Return the [X, Y] coordinate for the center point of the cell that contains the specified text.  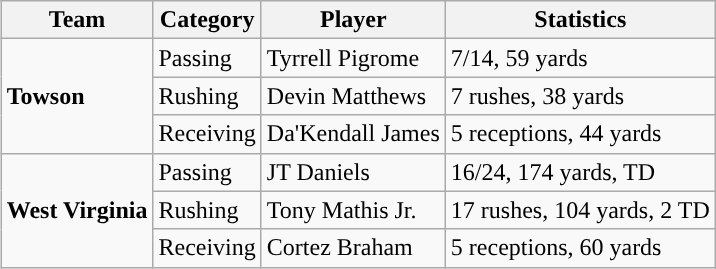
16/24, 174 yards, TD [580, 172]
7 rushes, 38 yards [580, 96]
Da'Kendall James [353, 134]
7/14, 59 yards [580, 58]
5 receptions, 44 yards [580, 134]
Team [77, 20]
Towson [77, 96]
Tony Mathis Jr. [353, 210]
JT Daniels [353, 172]
Cortez Braham [353, 248]
5 receptions, 60 yards [580, 248]
Tyrrell Pigrome [353, 58]
Statistics [580, 20]
Player [353, 20]
17 rushes, 104 yards, 2 TD [580, 210]
Category [207, 20]
West Virginia [77, 210]
Devin Matthews [353, 96]
